Provide the (x, y) coordinate of the cell's center where the given text is located.  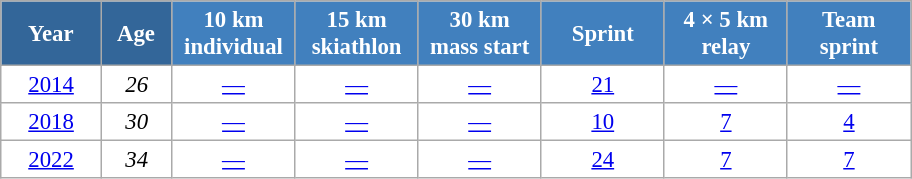
Sprint (602, 34)
26 (136, 85)
21 (602, 85)
2022 (52, 160)
30 (136, 122)
2014 (52, 85)
15 km skiathlon (356, 34)
30 km mass start (480, 34)
10 km individual (234, 34)
2018 (52, 122)
34 (136, 160)
10 (602, 122)
4 × 5 km relay (726, 34)
Team sprint (848, 34)
4 (848, 122)
Age (136, 34)
Year (52, 34)
24 (602, 160)
